Provide the (x, y) coordinate of the cell's center where the given text is located.  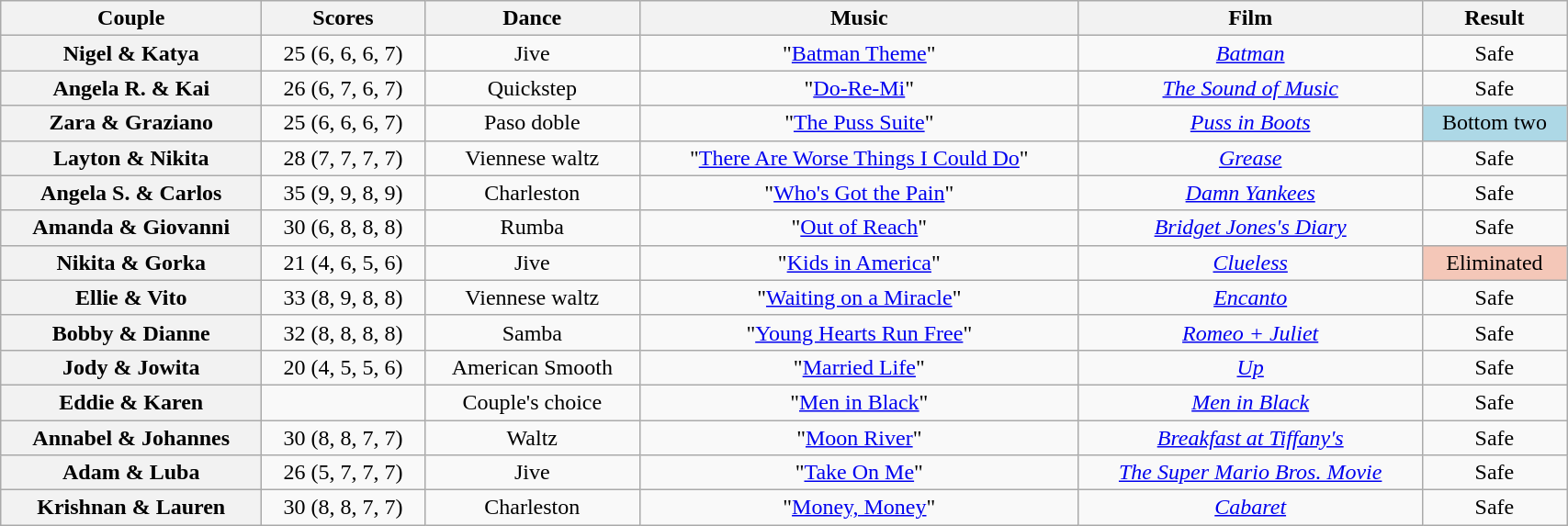
Layton & Nikita (131, 158)
Angela R. & Kai (131, 88)
Encanto (1250, 297)
Dance (532, 18)
Zara & Graziano (131, 123)
Adam & Luba (131, 473)
Romeo + Juliet (1250, 332)
Music (859, 18)
Quickstep (532, 88)
"Take On Me" (859, 473)
Clueless (1250, 263)
30 (6, 8, 8, 8) (344, 228)
"Money, Money" (859, 508)
The Super Mario Bros. Movie (1250, 473)
Jody & Jowita (131, 367)
Scores (344, 18)
Ellie & Vito (131, 297)
26 (6, 7, 6, 7) (344, 88)
Krishnan & Lauren (131, 508)
Nigel & Katya (131, 53)
"Men in Black" (859, 402)
Men in Black (1250, 402)
Bobby & Dianne (131, 332)
Paso doble (532, 123)
Eddie & Karen (131, 402)
33 (8, 9, 8, 8) (344, 297)
Grease (1250, 158)
The Sound of Music (1250, 88)
Amanda & Giovanni (131, 228)
Puss in Boots (1250, 123)
Eliminated (1494, 263)
Couple's choice (532, 402)
"Moon River" (859, 438)
Bridget Jones's Diary (1250, 228)
Up (1250, 367)
American Smooth (532, 367)
26 (5, 7, 7, 7) (344, 473)
Nikita & Gorka (131, 263)
20 (4, 5, 5, 6) (344, 367)
Batman (1250, 53)
28 (7, 7, 7, 7) (344, 158)
Breakfast at Tiffany's (1250, 438)
35 (9, 9, 8, 9) (344, 193)
"Batman Theme" (859, 53)
21 (4, 6, 5, 6) (344, 263)
"Waiting on a Miracle" (859, 297)
"Kids in America" (859, 263)
Samba (532, 332)
"Young Hearts Run Free" (859, 332)
"The Puss Suite" (859, 123)
Rumba (532, 228)
Result (1494, 18)
Bottom two (1494, 123)
32 (8, 8, 8, 8) (344, 332)
Damn Yankees (1250, 193)
"There Are Worse Things I Could Do" (859, 158)
Couple (131, 18)
"Do-Re-Mi" (859, 88)
Annabel & Johannes (131, 438)
"Out of Reach" (859, 228)
Angela S. & Carlos (131, 193)
"Who's Got the Pain" (859, 193)
"Married Life" (859, 367)
Waltz (532, 438)
Film (1250, 18)
Cabaret (1250, 508)
